From the cell containing the given text, extract its center point as [X, Y] coordinate. 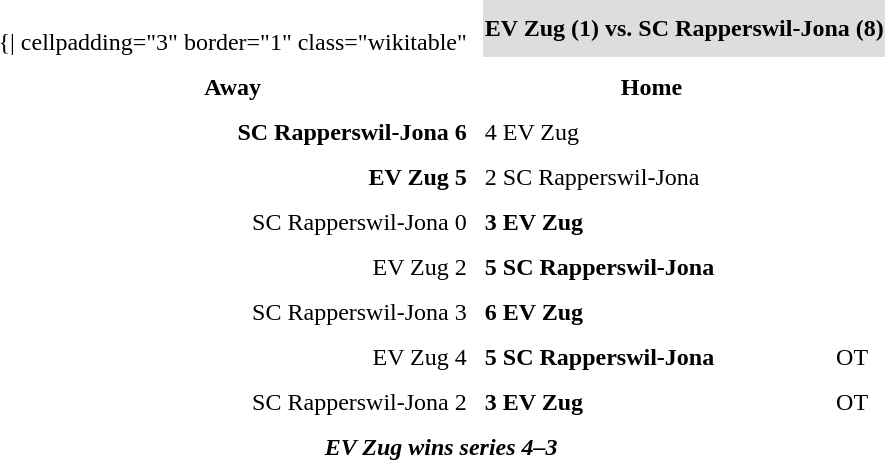
2 SC Rapperswil-Jona [651, 177]
4 EV Zug [651, 132]
6 EV Zug [651, 312]
Home [651, 87]
EV Zug (1) vs. SC Rapperswil-Jona (8) [684, 28]
